Pinpoint the cell where the given text exists, returning its [x, y] midpoint coordinate. 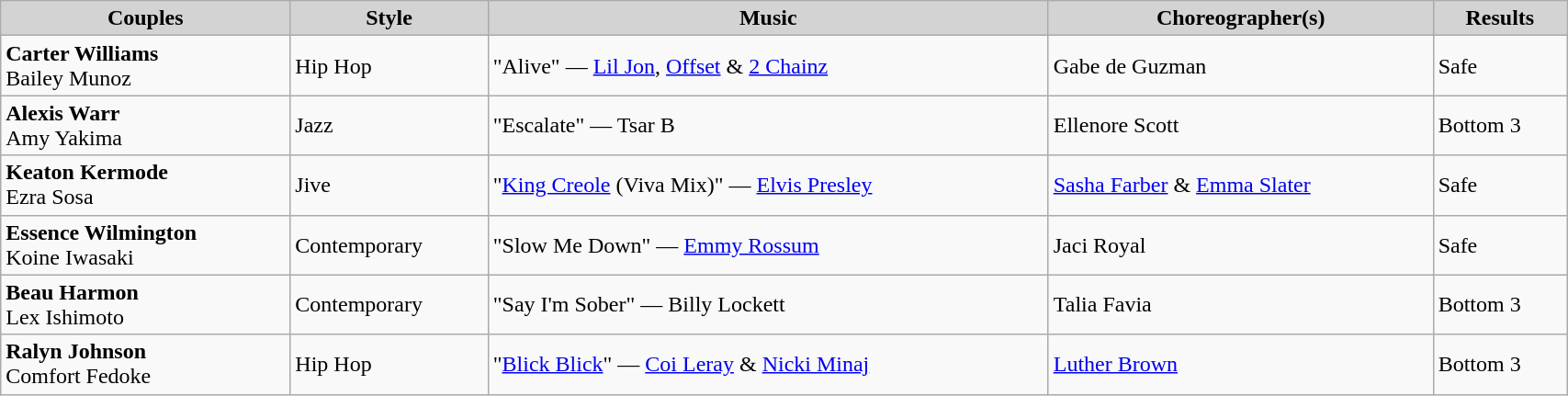
Style [389, 18]
Music [768, 18]
"Slow Me Down" — Emmy Rossum [768, 244]
"Escalate" — Tsar B [768, 125]
Keaton KermodeEzra Sosa [145, 186]
Jaci Royal [1240, 244]
Beau HarmonLex Ishimoto [145, 305]
Results [1500, 18]
Ralyn JohnsonComfort Fedoke [145, 364]
Ellenore Scott [1240, 125]
Carter WilliamsBailey Munoz [145, 66]
Luther Brown [1240, 364]
Talia Favia [1240, 305]
Jazz [389, 125]
Choreographer(s) [1240, 18]
Essence WilmingtonKoine Iwasaki [145, 244]
Alexis WarrAmy Yakima [145, 125]
"King Creole (Viva Mix)" — Elvis Presley [768, 186]
Gabe de Guzman [1240, 66]
Couples [145, 18]
"Alive" — Lil Jon, Offset & 2 Chainz [768, 66]
"Blick Blick" — Coi Leray & Nicki Minaj [768, 364]
Sasha Farber & Emma Slater [1240, 186]
Jive [389, 186]
"Say I'm Sober" — Billy Lockett [768, 305]
